Return (x, y) of the center of cell containing provided text 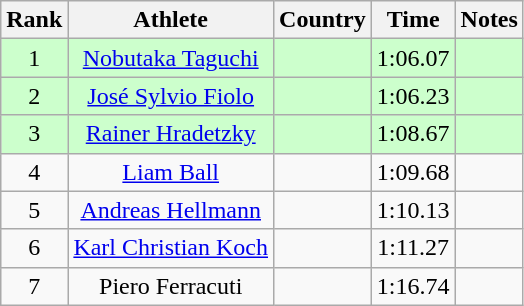
1:09.68 (413, 172)
6 (34, 248)
1:10.13 (413, 210)
Athlete (171, 20)
1:11.27 (413, 248)
1:08.67 (413, 134)
3 (34, 134)
Karl Christian Koch (171, 248)
Notes (489, 20)
Time (413, 20)
Liam Ball (171, 172)
José Sylvio Fiolo (171, 96)
1:16.74 (413, 286)
1 (34, 58)
1:06.23 (413, 96)
Piero Ferracuti (171, 286)
Country (323, 20)
5 (34, 210)
2 (34, 96)
Nobutaka Taguchi (171, 58)
4 (34, 172)
Rank (34, 20)
1:06.07 (413, 58)
Andreas Hellmann (171, 210)
7 (34, 286)
Rainer Hradetzky (171, 134)
